Search for the cell housing the specified text and yield its (x, y) center coordinate. 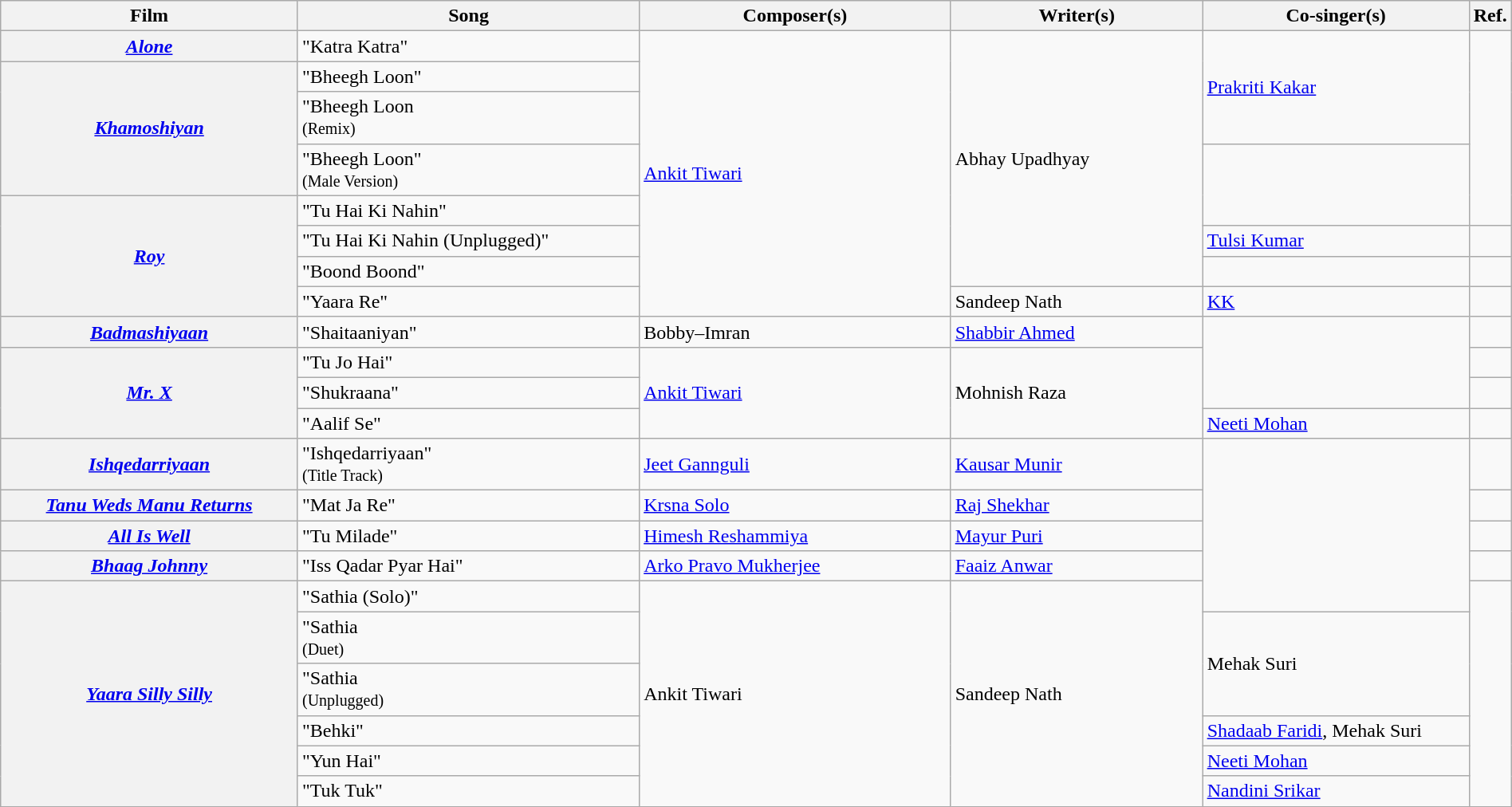
Prakriti Kakar (1336, 88)
Shadaab Faridi, Mehak Suri (1336, 730)
"Tu Hai Ki Nahin (Unplugged)" (468, 241)
Shabbir Ahmed (1077, 332)
Mayur Puri (1077, 536)
"Bheegh Loon" (468, 77)
Composer(s) (795, 16)
"Ishqedarriyaan"(Title Track) (468, 464)
"Sathia (Solo)" (468, 596)
"Katra Katra" (468, 46)
Arko Pravo Mukherjee (795, 566)
Krsna Solo (795, 506)
Mohnish Raza (1077, 392)
KK (1336, 301)
"Iss Qadar Pyar Hai" (468, 566)
"Bheegh Loon(Remix) (468, 118)
"Mat Ja Re" (468, 506)
Mehak Suri (1336, 663)
Yaara Silly Silly (150, 694)
Roy (150, 256)
Alone (150, 46)
Bhaag Johnny (150, 566)
"Tuk Tuk" (468, 791)
Badmashiyaan (150, 332)
"Aalif Se" (468, 423)
Writer(s) (1077, 16)
Tanu Weds Manu Returns (150, 506)
"Boond Boond" (468, 271)
Bobby–Imran (795, 332)
Jeet Gannguli (795, 464)
Himesh Reshammiya (795, 536)
"Tu Hai Ki Nahin" (468, 211)
Abhay Upadhyay (1077, 159)
"Bheegh Loon"(Male Version) (468, 169)
Raj Shekhar (1077, 506)
Kausar Munir (1077, 464)
Mr. X (150, 392)
"Tu Jo Hai" (468, 362)
Nandini Srikar (1336, 791)
"Yaara Re" (468, 301)
"Shukraana" (468, 392)
Film (150, 16)
Ishqedarriyaan (150, 464)
"Behki" (468, 730)
"Sathia (Unplugged) (468, 689)
"Sathia(Duet) (468, 638)
Khamoshiyan (150, 128)
Ref. (1490, 16)
Faaiz Anwar (1077, 566)
Co-singer(s) (1336, 16)
"Tu Milade" (468, 536)
"Shaitaaniyan" (468, 332)
All Is Well (150, 536)
Tulsi Kumar (1336, 241)
"Yun Hai" (468, 761)
Song (468, 16)
